Determine the [X, Y] coordinate at the center of the cell enclosing the given text.  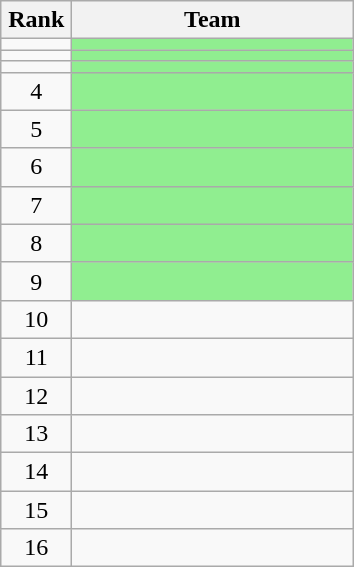
9 [36, 281]
13 [36, 434]
16 [36, 548]
Rank [36, 20]
4 [36, 91]
Team [212, 20]
6 [36, 167]
12 [36, 395]
7 [36, 205]
5 [36, 129]
15 [36, 510]
11 [36, 357]
14 [36, 472]
8 [36, 243]
10 [36, 319]
